Determine the (x, y) coordinate at the center of the cell enclosing the given text.  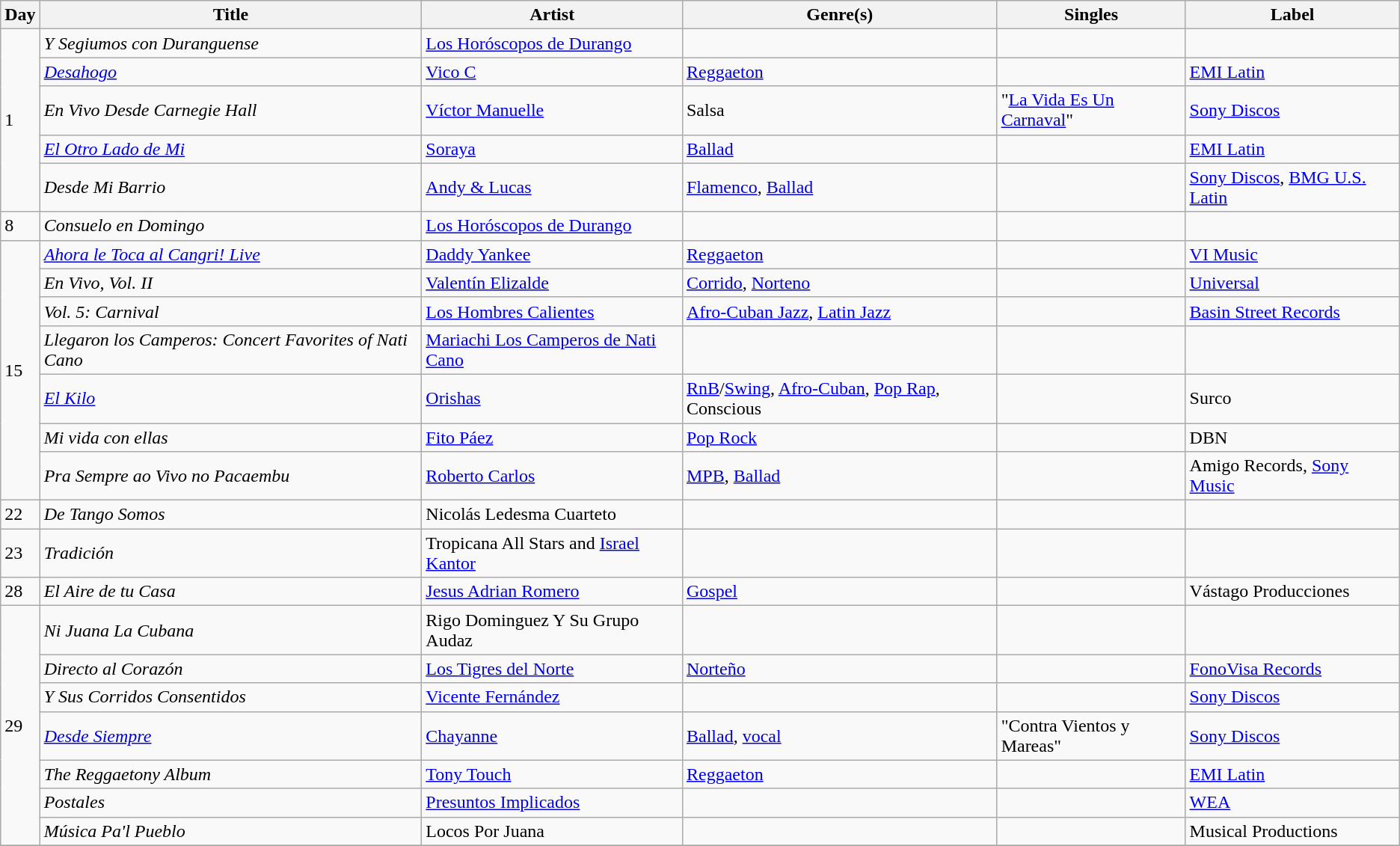
Consuelo en Domingo (230, 226)
Valentín Elizalde (552, 283)
Chayanne (552, 736)
El Otro Lado de Mi (230, 149)
MPB, Ballad (839, 476)
Roberto Carlos (552, 476)
WEA (1292, 803)
Ahora le Toca al Cangri! Live (230, 254)
Ballad, vocal (839, 736)
Amigo Records, Sony Music (1292, 476)
Rigo Dominguez Y Su Grupo Audaz (552, 630)
Mariachi Los Camperos de Nati Cano (552, 350)
22 (20, 515)
Ni Juana La Cubana (230, 630)
Tony Touch (552, 774)
Y Segiumos con Duranguense (230, 43)
Vol. 5: Carnival (230, 311)
DBN (1292, 438)
Title (230, 15)
29 (20, 726)
VI Music (1292, 254)
Surco (1292, 398)
Nicolás Ledesma Cuarteto (552, 515)
"Contra Vientos y Mareas" (1091, 736)
Sony Discos, BMG U.S. Latin (1292, 187)
Musical Productions (1292, 831)
Flamenco, Ballad (839, 187)
Desde Mi Barrio (230, 187)
FonoVisa Records (1292, 669)
15 (20, 370)
En Vivo Desde Carnegie Hall (230, 111)
Orishas (552, 398)
28 (20, 592)
El Aire de tu Casa (230, 592)
Salsa (839, 111)
1 (20, 120)
Tropicana All Stars and Israel Kantor (552, 554)
Presuntos Implicados (552, 803)
Pop Rock (839, 438)
Los Hombres Calientes (552, 311)
23 (20, 554)
Pra Sempre ao Vivo no Pacaembu (230, 476)
Postales (230, 803)
Mi vida con ellas (230, 438)
Directo al Corazón (230, 669)
Fito Páez (552, 438)
Corrido, Norteno (839, 283)
Música Pa'l Pueblo (230, 831)
Artist (552, 15)
El Kilo (230, 398)
"La Vida Es Un Carnaval" (1091, 111)
En Vivo, Vol. II (230, 283)
Vástago Producciones (1292, 592)
Vicente Fernández (552, 697)
Afro-Cuban Jazz, Latin Jazz (839, 311)
Day (20, 15)
Genre(s) (839, 15)
The Reggaetony Album (230, 774)
Ballad (839, 149)
Locos Por Juana (552, 831)
Gospel (839, 592)
De Tango Somos (230, 515)
Norteño (839, 669)
Daddy Yankee (552, 254)
Universal (1292, 283)
Basin Street Records (1292, 311)
Vico C (552, 72)
RnB/Swing, Afro-Cuban, Pop Rap, Conscious (839, 398)
8 (20, 226)
Llegaron los Camperos: Concert Favorites of Nati Cano (230, 350)
Andy & Lucas (552, 187)
Singles (1091, 15)
Desahogo (230, 72)
Jesus Adrian Romero (552, 592)
Tradición (230, 554)
Label (1292, 15)
Los Tigres del Norte (552, 669)
Desde Siempre (230, 736)
Soraya (552, 149)
Y Sus Corridos Consentidos (230, 697)
Víctor Manuelle (552, 111)
